Pinpoint the cell where the given text exists, returning its (x, y) midpoint coordinate. 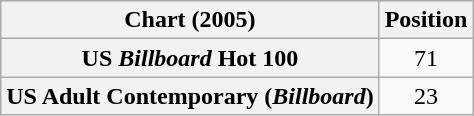
Position (426, 20)
US Billboard Hot 100 (190, 58)
71 (426, 58)
23 (426, 96)
US Adult Contemporary (Billboard) (190, 96)
Chart (2005) (190, 20)
